Locate the cell with the specified text and output its [x, y] center coordinate. 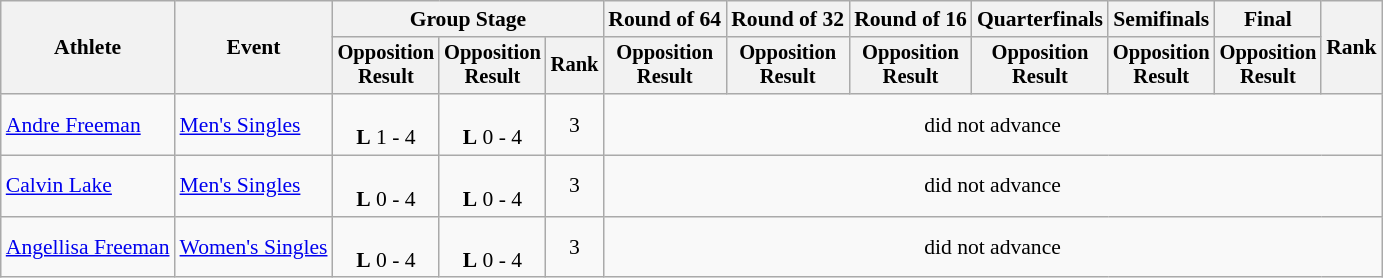
Athlete [88, 48]
Andre Freeman [88, 124]
Event [254, 48]
Round of 32 [788, 19]
Semifinals [1162, 19]
Round of 64 [664, 19]
Calvin Lake [88, 186]
Round of 16 [910, 19]
Group Stage [468, 19]
Final [1268, 19]
Women's Singles [254, 248]
L 1 - 4 [386, 124]
Angellisa Freeman [88, 248]
Quarterfinals [1040, 19]
